Return [X, Y] of the center of cell containing provided text 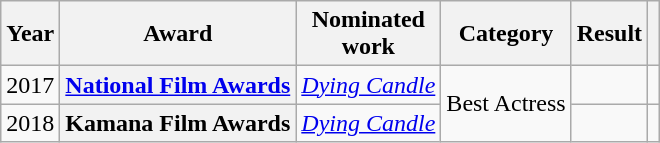
Kamana Film Awards [178, 123]
Year [30, 34]
National Film Awards [178, 85]
Result [609, 34]
2018 [30, 123]
Nominatedwork [368, 34]
2017 [30, 85]
Award [178, 34]
Best Actress [506, 104]
Category [506, 34]
